From the cell containing the given text, extract its center point as (x, y) coordinate. 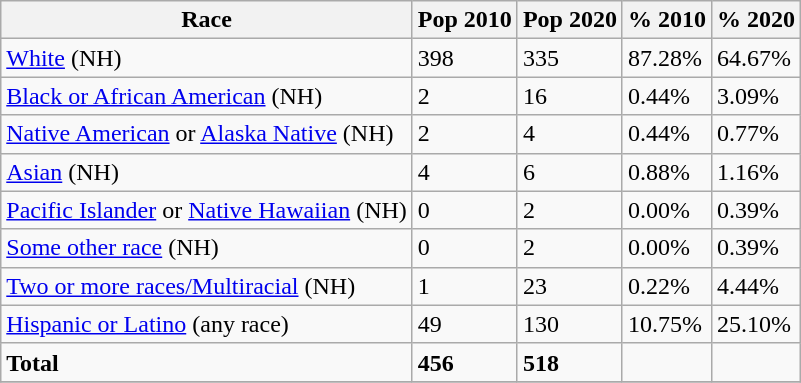
130 (570, 324)
1 (464, 286)
398 (464, 58)
1.16% (756, 172)
Native American or Alaska Native (NH) (207, 134)
Asian (NH) (207, 172)
Hispanic or Latino (any race) (207, 324)
335 (570, 58)
Pop 2020 (570, 20)
64.67% (756, 58)
Black or African American (NH) (207, 96)
87.28% (666, 58)
456 (464, 362)
3.09% (756, 96)
Pop 2010 (464, 20)
25.10% (756, 324)
4.44% (756, 286)
Race (207, 20)
% 2020 (756, 20)
0.88% (666, 172)
518 (570, 362)
Two or more races/Multiracial (NH) (207, 286)
0.77% (756, 134)
Some other race (NH) (207, 248)
Total (207, 362)
6 (570, 172)
Pacific Islander or Native Hawaiian (NH) (207, 210)
23 (570, 286)
49 (464, 324)
0.22% (666, 286)
% 2010 (666, 20)
10.75% (666, 324)
16 (570, 96)
White (NH) (207, 58)
